Return (X, Y) of the center of cell containing provided text 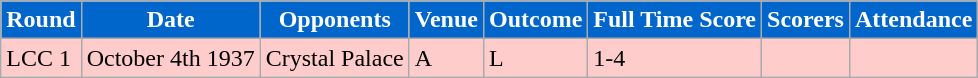
Round (41, 20)
A (446, 58)
Outcome (535, 20)
Opponents (334, 20)
Venue (446, 20)
Date (170, 20)
L (535, 58)
Full Time Score (675, 20)
October 4th 1937 (170, 58)
Scorers (806, 20)
Crystal Palace (334, 58)
Attendance (913, 20)
1-4 (675, 58)
LCC 1 (41, 58)
